Capture the cell that displays the provided text and extract its (X, Y) central coordinate. 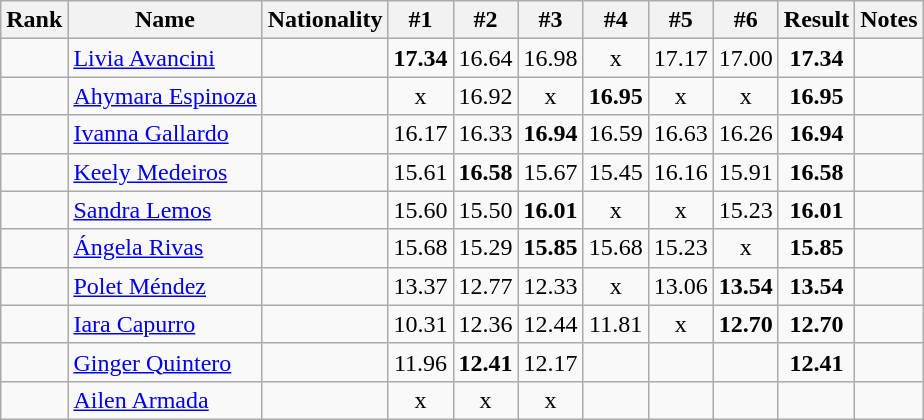
16.17 (420, 134)
16.26 (746, 134)
Keely Medeiros (165, 172)
15.29 (486, 248)
Polet Méndez (165, 286)
Ángela Rivas (165, 248)
#3 (550, 20)
10.31 (420, 324)
Ginger Quintero (165, 362)
13.06 (680, 286)
Nationality (325, 20)
15.67 (550, 172)
#1 (420, 20)
#4 (616, 20)
Notes (889, 20)
#6 (746, 20)
Ivanna Gallardo (165, 134)
16.33 (486, 134)
17.17 (680, 58)
Result (816, 20)
15.45 (616, 172)
12.44 (550, 324)
12.33 (550, 286)
12.77 (486, 286)
11.96 (420, 362)
Name (165, 20)
15.91 (746, 172)
16.16 (680, 172)
15.60 (420, 210)
Ailen Armada (165, 400)
Livia Avancini (165, 58)
12.17 (550, 362)
16.64 (486, 58)
16.98 (550, 58)
Ahymara Espinoza (165, 96)
#2 (486, 20)
Sandra Lemos (165, 210)
15.50 (486, 210)
#5 (680, 20)
16.92 (486, 96)
17.00 (746, 58)
Iara Capurro (165, 324)
13.37 (420, 286)
11.81 (616, 324)
12.36 (486, 324)
16.63 (680, 134)
16.59 (616, 134)
Rank (34, 20)
15.61 (420, 172)
